Locate the cell with the specified text and output its [X, Y] center coordinate. 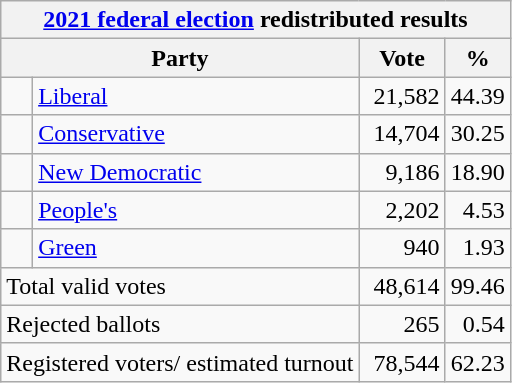
265 [402, 324]
New Democratic [196, 172]
99.46 [478, 286]
1.93 [478, 248]
Conservative [196, 134]
78,544 [402, 362]
2,202 [402, 210]
30.25 [478, 134]
Liberal [196, 96]
People's [196, 210]
Party [180, 58]
9,186 [402, 172]
Green [196, 248]
% [478, 58]
14,704 [402, 134]
940 [402, 248]
62.23 [478, 362]
Registered voters/ estimated turnout [180, 362]
4.53 [478, 210]
Vote [402, 58]
44.39 [478, 96]
Total valid votes [180, 286]
Rejected ballots [180, 324]
2021 federal election redistributed results [256, 20]
18.90 [478, 172]
21,582 [402, 96]
0.54 [478, 324]
48,614 [402, 286]
